Find where the given text appears and provide that cell's center as [x, y] coordinate. 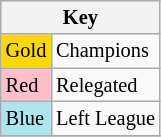
Blue [26, 118]
Red [26, 85]
Left League [106, 118]
Relegated [106, 85]
Key [80, 17]
Champions [106, 51]
Gold [26, 51]
